Output the (X, Y) coordinate of the center of the cell containing the given text.  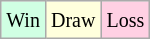
Loss (126, 20)
Win (24, 20)
Draw (72, 20)
